Search for the cell housing the specified text and yield its (x, y) center coordinate. 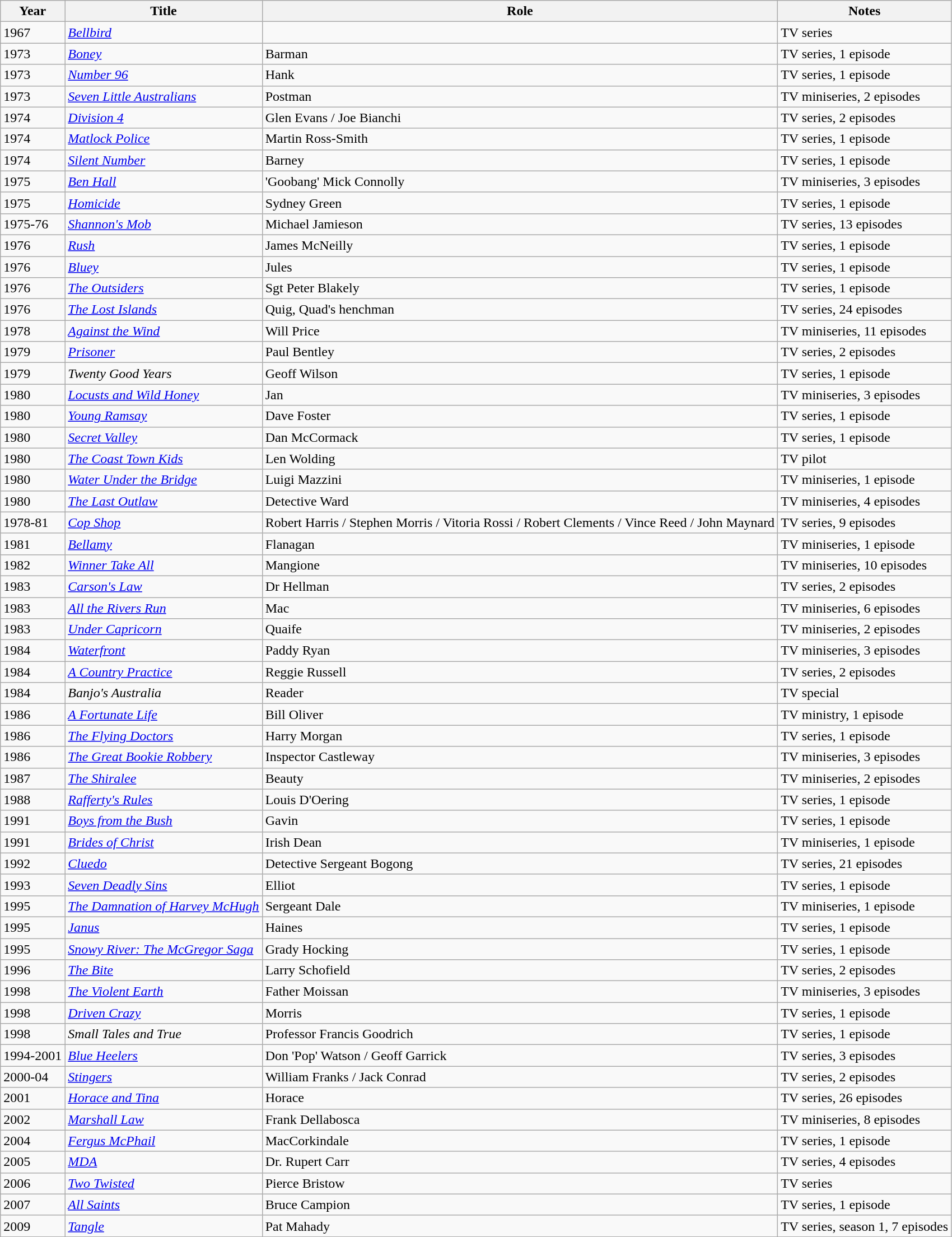
TV miniseries, 4 episodes (865, 501)
Notes (865, 11)
Horace and Tina (164, 1098)
1975-76 (32, 224)
The Bite (164, 970)
The Flying Doctors (164, 736)
Dr Hellman (520, 586)
Bluey (164, 267)
TV series, 13 episodes (865, 224)
TV series, 4 episodes (865, 1162)
Ben Hall (164, 181)
1978-81 (32, 522)
Detective Ward (520, 501)
Luigi Mazzini (520, 480)
Marshall Law (164, 1119)
TV miniseries, 6 episodes (865, 608)
Quig, Quad's henchman (520, 310)
Against the Wind (164, 331)
2009 (32, 1226)
2002 (32, 1119)
Professor Francis Goodrich (520, 1034)
TV pilot (865, 459)
A Country Practice (164, 672)
2007 (32, 1205)
2005 (32, 1162)
Rafferty's Rules (164, 800)
Martin Ross-Smith (520, 139)
All the Rivers Run (164, 608)
Father Moissan (520, 992)
Paul Bentley (520, 352)
Frank Dellabosca (520, 1119)
Locusts and Wild Honey (164, 395)
Pat Mahady (520, 1226)
Sydney Green (520, 203)
Matlock Police (164, 139)
Flanagan (520, 544)
Bruce Campion (520, 1205)
2001 (32, 1098)
Detective Sergeant Bogong (520, 863)
Robert Harris / Stephen Morris / Vitoria Rossi / Robert Clements / Vince Reed / John Maynard (520, 522)
TV series, 3 episodes (865, 1056)
Quaife (520, 629)
Number 96 (164, 75)
Postman (520, 96)
A Fortunate Life (164, 715)
TV special (865, 693)
Mac (520, 608)
Under Capricorn (164, 629)
Seven Little Australians (164, 96)
Gavin (520, 821)
1996 (32, 970)
1994-2001 (32, 1056)
Shannon's Mob (164, 224)
1992 (32, 863)
Glen Evans / Joe Bianchi (520, 118)
Carson's Law (164, 586)
Sgt Peter Blakely (520, 288)
Jan (520, 395)
Michael Jamieson (520, 224)
MDA (164, 1162)
James McNeilly (520, 245)
1988 (32, 800)
1981 (32, 544)
TV series, 9 episodes (865, 522)
2006 (32, 1183)
Dr. Rupert Carr (520, 1162)
Barney (520, 160)
Larry Schofield (520, 970)
2000-04 (32, 1077)
Secret Valley (164, 437)
Waterfront (164, 651)
1967 (32, 32)
Janus (164, 927)
Title (164, 11)
Dave Foster (520, 416)
1978 (32, 331)
Sergeant Dale (520, 906)
1993 (32, 885)
'Goobang' Mick Connolly (520, 181)
Boys from the Bush (164, 821)
TV ministry, 1 episode (865, 715)
Will Price (520, 331)
TV miniseries, 11 episodes (865, 331)
Silent Number (164, 160)
Division 4 (164, 118)
Boney (164, 54)
Seven Deadly Sins (164, 885)
Len Wolding (520, 459)
Haines (520, 927)
Harry Morgan (520, 736)
The Great Bookie Robbery (164, 757)
Elliot (520, 885)
Snowy River: The McGregor Saga (164, 949)
The Violent Earth (164, 992)
Brides of Christ (164, 842)
1987 (32, 778)
Rush (164, 245)
The Last Outlaw (164, 501)
Paddy Ryan (520, 651)
Year (32, 11)
Beauty (520, 778)
Grady Hocking (520, 949)
TV series, season 1, 7 episodes (865, 1226)
The Damnation of Harvey McHugh (164, 906)
TV miniseries, 8 episodes (865, 1119)
Dan McCormack (520, 437)
TV series, 26 episodes (865, 1098)
Horace (520, 1098)
The Lost Islands (164, 310)
Stingers (164, 1077)
Inspector Castleway (520, 757)
Geoff Wilson (520, 374)
Cluedo (164, 863)
Driven Crazy (164, 1013)
Cop Shop (164, 522)
Homicide (164, 203)
Reggie Russell (520, 672)
Fergus McPhail (164, 1141)
Don 'Pop' Watson / Geoff Garrick (520, 1056)
All Saints (164, 1205)
William Franks / Jack Conrad (520, 1077)
The Coast Town Kids (164, 459)
Small Tales and True (164, 1034)
Tangle (164, 1226)
MacCorkindale (520, 1141)
Twenty Good Years (164, 374)
Barman (520, 54)
Blue Heelers (164, 1056)
Bill Oliver (520, 715)
Prisoner (164, 352)
Louis D'Oering (520, 800)
Young Ramsay (164, 416)
Two Twisted (164, 1183)
Irish Dean (520, 842)
Banjo's Australia (164, 693)
Role (520, 11)
Hank (520, 75)
Pierce Bristow (520, 1183)
The Shiralee (164, 778)
Bellamy (164, 544)
Morris (520, 1013)
Water Under the Bridge (164, 480)
Winner Take All (164, 565)
1982 (32, 565)
TV series, 21 episodes (865, 863)
2004 (32, 1141)
Bellbird (164, 32)
Mangione (520, 565)
Jules (520, 267)
TV miniseries, 10 episodes (865, 565)
TV series, 24 episodes (865, 310)
The Outsiders (164, 288)
Reader (520, 693)
